Extract the [x, y] coordinate from the center of the cell holding the provided text.  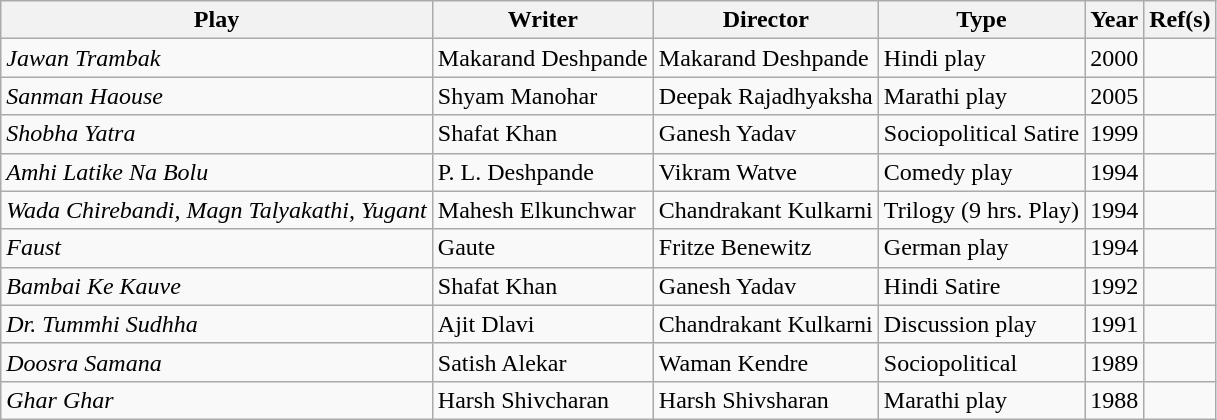
Writer [542, 20]
Harsh Shivsharan [766, 400]
1989 [1114, 362]
Year [1114, 20]
Waman Kendre [766, 362]
1992 [1114, 286]
Shobha Yatra [217, 134]
2000 [1114, 58]
Type [981, 20]
1991 [1114, 324]
Sociopolitical [981, 362]
Ajit Dlavi [542, 324]
Ghar Ghar [217, 400]
P. L. Deshpande [542, 172]
Comedy play [981, 172]
Discussion play [981, 324]
Jawan Trambak [217, 58]
Satish Alekar [542, 362]
Ref(s) [1180, 20]
1988 [1114, 400]
Director [766, 20]
Mahesh Elkunchwar [542, 210]
2005 [1114, 96]
Trilogy (9 hrs. Play) [981, 210]
Play [217, 20]
Sociopolitical Satire [981, 134]
Hindi Satire [981, 286]
Shyam Manohar [542, 96]
Gaute [542, 248]
Vikram Watve [766, 172]
Doosra Samana [217, 362]
Deepak Rajadhyaksha [766, 96]
1999 [1114, 134]
Sanman Haouse [217, 96]
Faust [217, 248]
Hindi play [981, 58]
Wada Chirebandi, Magn Talyakathi, Yugant [217, 210]
Amhi Latike Na Bolu [217, 172]
German play [981, 248]
Bambai Ke Kauve [217, 286]
Fritze Benewitz [766, 248]
Dr. Tummhi Sudhha [217, 324]
Harsh Shivcharan [542, 400]
